Return [X, Y] of the center of cell containing provided text 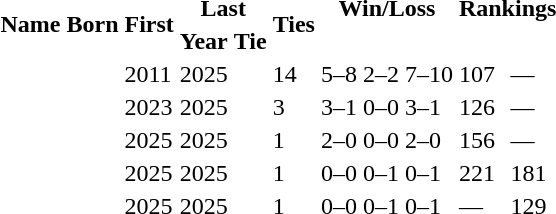
Tie [250, 41]
5–8 [338, 74]
14 [294, 74]
2–2 [380, 74]
126 [482, 107]
156 [482, 140]
2023 [149, 107]
3 [294, 107]
7–10 [428, 74]
2011 [149, 74]
Year [204, 41]
107 [482, 74]
221 [482, 173]
